Return [x, y] of the center of cell containing provided text 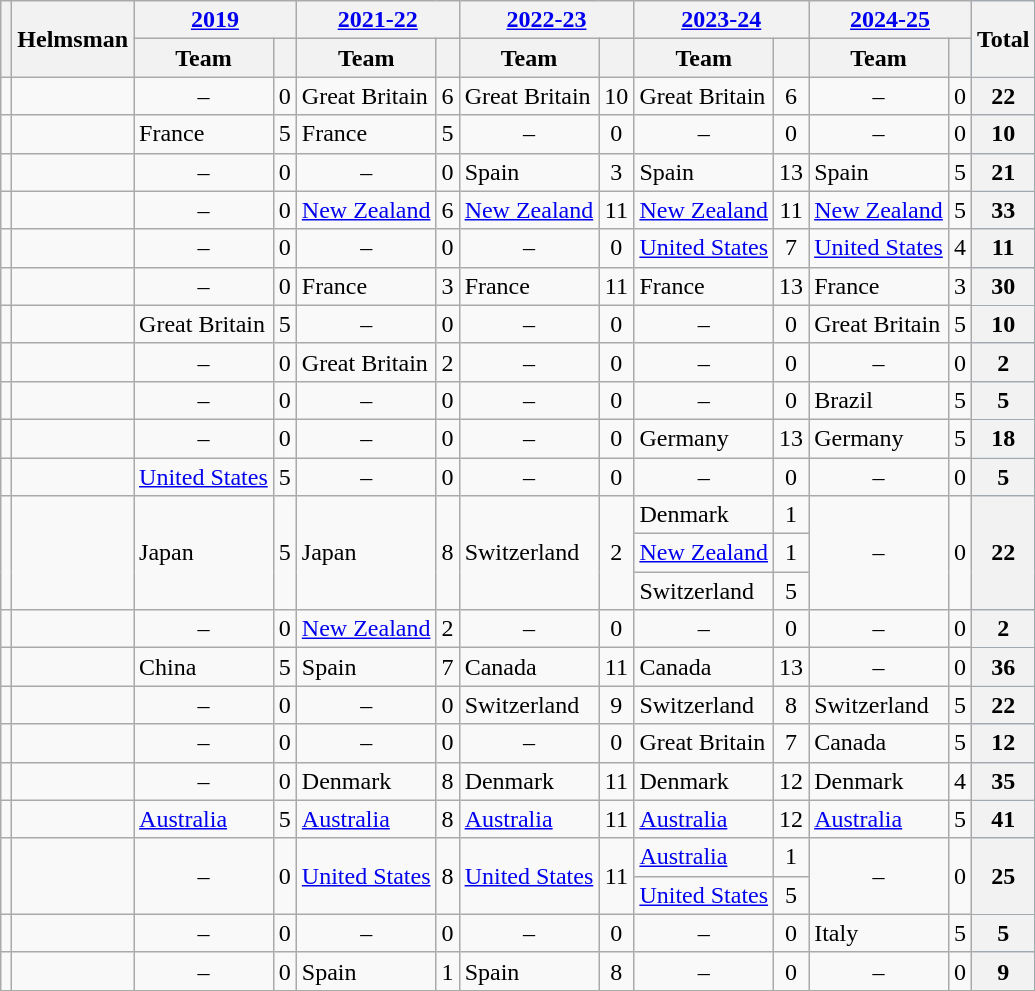
China [204, 667]
Italy [879, 933]
35 [1003, 781]
30 [1003, 286]
36 [1003, 667]
Brazil [879, 400]
2023-24 [722, 20]
21 [1003, 172]
2022-23 [546, 20]
2024-25 [890, 20]
41 [1003, 819]
Helmsman [73, 39]
18 [1003, 438]
25 [1003, 876]
2019 [216, 20]
2021-22 [378, 20]
33 [1003, 210]
Total [1003, 39]
